Extract the [x, y] coordinate from the center of the cell holding the provided text.  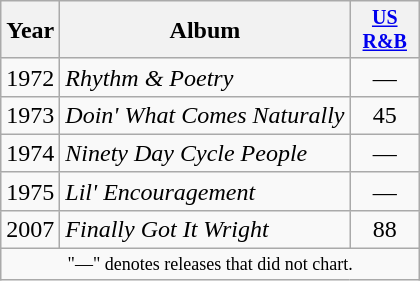
USR&B [384, 30]
"—" denotes releases that did not chart. [210, 264]
Album [205, 30]
Year [30, 30]
Ninety Day Cycle People [205, 153]
Finally Got It Wright [205, 229]
1974 [30, 153]
Rhythm & Poetry [205, 77]
1973 [30, 115]
88 [384, 229]
Lil' Encouragement [205, 191]
45 [384, 115]
1975 [30, 191]
2007 [30, 229]
Doin' What Comes Naturally [205, 115]
1972 [30, 77]
